Determine the (X, Y) coordinate at the center of the cell enclosing the given text.  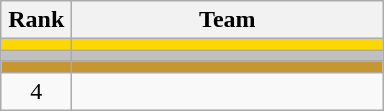
Team (228, 20)
Rank (36, 20)
4 (36, 91)
